Determine the [x, y] coordinate at the center of the cell enclosing the given text.  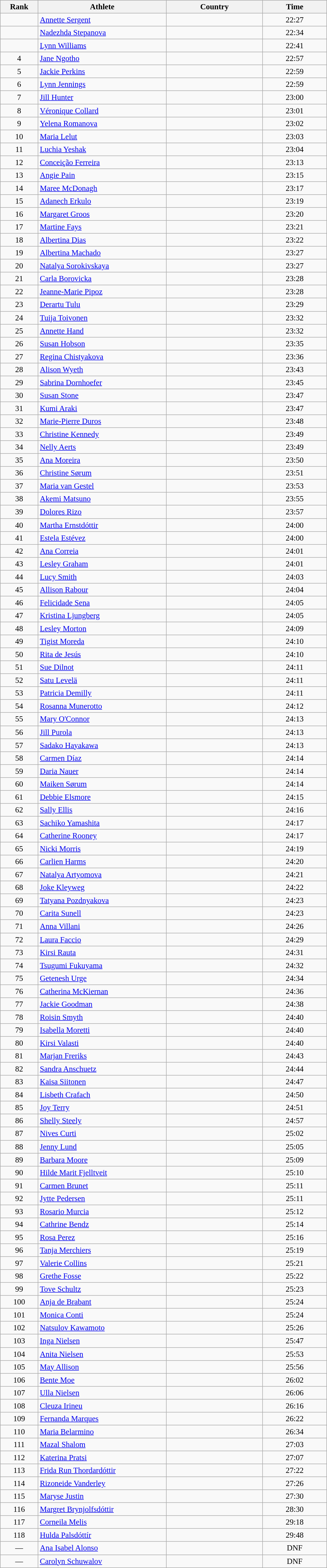
Debbie Elsmore [102, 797]
26:06 [295, 1393]
83 [19, 1082]
Sue Dilnot [102, 667]
Hulda Palsdóttír [102, 1535]
Cleuza Irineu [102, 1406]
32 [19, 421]
20 [19, 266]
Shelly Steely [102, 1121]
91 [19, 1186]
24:38 [295, 1004]
31 [19, 408]
Monica Conti [102, 1315]
61 [19, 797]
9 [19, 123]
24:21 [295, 875]
24:34 [295, 978]
24:29 [295, 940]
Carita Sunell [102, 913]
26:02 [295, 1380]
64 [19, 836]
102 [19, 1328]
25 [19, 331]
74 [19, 965]
Lucy Smith [102, 577]
25:14 [295, 1224]
Marjan Freriks [102, 1056]
50 [19, 655]
114 [19, 1484]
25:19 [295, 1250]
46 [19, 603]
71 [19, 926]
34 [19, 447]
76 [19, 991]
69 [19, 901]
Maree McDonagh [102, 188]
Allison Rabour [102, 590]
75 [19, 978]
Anna Villani [102, 926]
Hilde Marit Fjelltveit [102, 1172]
25:22 [295, 1276]
27:30 [295, 1496]
Maria Belarmino [102, 1432]
Luchia Yeshak [102, 149]
Mary O'Connor [102, 719]
Athlete [102, 7]
Alison Wyeth [102, 370]
Nelly Aerts [102, 447]
24:47 [295, 1082]
24:26 [295, 926]
25:53 [295, 1354]
Jane Ngotho [102, 59]
Natalya Artyomova [102, 875]
Susan Stone [102, 396]
Maria van Gestel [102, 486]
29:48 [295, 1535]
24:03 [295, 577]
Martine Fays [102, 227]
Felicidade Sena [102, 603]
96 [19, 1250]
109 [19, 1419]
67 [19, 875]
104 [19, 1354]
Jackie Perkins [102, 72]
77 [19, 1004]
81 [19, 1056]
Susan Hobson [102, 344]
Carla Borovicka [102, 279]
60 [19, 784]
27:07 [295, 1457]
24:51 [295, 1108]
23:04 [295, 149]
Maria Lelut [102, 136]
Véronique Collard [102, 111]
4 [19, 59]
Country [215, 7]
19 [19, 253]
98 [19, 1276]
23:51 [295, 473]
23:50 [295, 460]
24:32 [295, 965]
23:53 [295, 486]
36 [19, 473]
25:21 [295, 1263]
23:36 [295, 357]
Catherina McKiernan [102, 991]
Natsulov Kawamoto [102, 1328]
11 [19, 149]
13 [19, 175]
23:57 [295, 512]
Tigist Moreda [102, 642]
95 [19, 1237]
70 [19, 913]
Lynn Williams [102, 46]
25:12 [295, 1211]
15 [19, 201]
24:22 [295, 888]
Akemi Matsuno [102, 499]
Carolyn Schuwalov [102, 1561]
Carlien Harms [102, 862]
23:01 [295, 111]
68 [19, 888]
23:19 [295, 201]
21 [19, 279]
63 [19, 823]
24:19 [295, 849]
25:02 [295, 1134]
105 [19, 1367]
Patricia Demilly [102, 693]
113 [19, 1470]
118 [19, 1535]
28:30 [295, 1509]
24:12 [295, 706]
Catherine Rooney [102, 836]
Sandra Anschuetz [102, 1069]
Kirsi Rauta [102, 952]
Grethe Fosse [102, 1276]
62 [19, 810]
Frida Run Thordardóttir [102, 1470]
101 [19, 1315]
Jill Hunter [102, 98]
25:26 [295, 1328]
Ana Moreira [102, 460]
45 [19, 590]
55 [19, 719]
Sachiko Yamashita [102, 823]
26:22 [295, 1419]
Nadezhda Stepanova [102, 33]
29:18 [295, 1522]
39 [19, 512]
22:57 [295, 59]
54 [19, 706]
80 [19, 1043]
86 [19, 1121]
26 [19, 344]
25:23 [295, 1289]
Tanja Merchiers [102, 1250]
Sally Ellis [102, 810]
23:13 [295, 162]
Martha Ernstdóttir [102, 525]
24:31 [295, 952]
Fernanda Marques [102, 1419]
Nives Curti [102, 1134]
111 [19, 1445]
Anja de Brabant [102, 1302]
Adanech Erkulo [102, 201]
35 [19, 460]
Derartu Tulu [102, 305]
Getenesh Urge [102, 978]
Annette Hand [102, 331]
Christine Kennedy [102, 434]
56 [19, 732]
89 [19, 1160]
52 [19, 680]
23:17 [295, 188]
Daria Nauer [102, 771]
Corneila Melis [102, 1522]
116 [19, 1509]
24:04 [295, 590]
25:09 [295, 1160]
112 [19, 1457]
Christine Sørum [102, 473]
Barbara Moore [102, 1160]
27:03 [295, 1445]
Dolores Rizo [102, 512]
26:16 [295, 1406]
Kirsi Valasti [102, 1043]
23:02 [295, 123]
Marie-Pierre Duros [102, 421]
59 [19, 771]
117 [19, 1522]
25:47 [295, 1341]
Natalya Sorokivskaya [102, 266]
18 [19, 240]
Tsugumi Fukuyama [102, 965]
24:15 [295, 797]
Isabella Moretti [102, 1030]
Annette Sergent [102, 20]
94 [19, 1224]
103 [19, 1341]
23:55 [295, 499]
23:21 [295, 227]
Kristina Ljungberg [102, 616]
Ulla Nielsen [102, 1393]
24:16 [295, 810]
Sabrina Dornhoefer [102, 382]
26:34 [295, 1432]
53 [19, 693]
25:10 [295, 1172]
23:20 [295, 214]
Lesley Graham [102, 564]
Time [295, 7]
Jackie Goodman [102, 1004]
6 [19, 84]
24 [19, 318]
23 [19, 305]
97 [19, 1263]
107 [19, 1393]
Anita Nielsen [102, 1354]
Ana Isabel Alonso [102, 1548]
24:36 [295, 991]
5 [19, 72]
Margret Brynjolfsdóttir [102, 1509]
Conceição Ferreira [102, 162]
25:16 [295, 1237]
30 [19, 396]
Tatyana Pozdnyakova [102, 901]
48 [19, 628]
Maryse Justin [102, 1496]
57 [19, 745]
40 [19, 525]
May Allison [102, 1367]
24:20 [295, 862]
22 [19, 292]
23:15 [295, 175]
99 [19, 1289]
Roisin Smyth [102, 1017]
Rizoneide Vanderley [102, 1484]
93 [19, 1211]
Jill Purola [102, 732]
90 [19, 1172]
87 [19, 1134]
23:45 [295, 382]
23:48 [295, 421]
17 [19, 227]
42 [19, 551]
Lesley Morton [102, 628]
Sadako Hayakawa [102, 745]
24:43 [295, 1056]
8 [19, 111]
Laura Faccio [102, 940]
Satu Levelä [102, 680]
Albertina Machado [102, 253]
Jenny Lund [102, 1147]
25:56 [295, 1367]
22:41 [295, 46]
Rosario Murcia [102, 1211]
Katerina Pratsi [102, 1457]
44 [19, 577]
66 [19, 862]
110 [19, 1432]
Carmen Díaz [102, 758]
23:35 [295, 344]
Angie Pain [102, 175]
Kaisa Siitonen [102, 1082]
22:27 [295, 20]
Valerie Collins [102, 1263]
24:44 [295, 1069]
Lisbeth Crafach [102, 1095]
85 [19, 1108]
22:34 [295, 33]
51 [19, 667]
Tove Schultz [102, 1289]
Nicki Morris [102, 849]
92 [19, 1199]
Regina Chistyakova [102, 357]
27 [19, 357]
Bente Moe [102, 1380]
43 [19, 564]
47 [19, 616]
25:05 [295, 1147]
23:00 [295, 98]
Rosa Perez [102, 1237]
24:50 [295, 1095]
Joy Terry [102, 1108]
Estela Estévez [102, 538]
37 [19, 486]
Jeanne-Marie Pipoz [102, 292]
82 [19, 1069]
Margaret Groos [102, 214]
Rita de Jesús [102, 655]
28 [19, 370]
106 [19, 1380]
Carmen Brunet [102, 1186]
115 [19, 1496]
Cathrine Bendz [102, 1224]
27:22 [295, 1470]
Maiken Sørum [102, 784]
Rosanna Munerotto [102, 706]
84 [19, 1095]
23:22 [295, 240]
108 [19, 1406]
Joke Kleyweg [102, 888]
41 [19, 538]
Inga Nielsen [102, 1341]
Jytte Pedersen [102, 1199]
Albertina Dias [102, 240]
16 [19, 214]
Kumi Araki [102, 408]
65 [19, 849]
23:43 [295, 370]
24:57 [295, 1121]
10 [19, 136]
58 [19, 758]
88 [19, 1147]
73 [19, 952]
27:26 [295, 1484]
12 [19, 162]
Mazal Shalom [102, 1445]
29 [19, 382]
14 [19, 188]
Lynn Jennings [102, 84]
7 [19, 98]
Tuija Toivonen [102, 318]
23:29 [295, 305]
38 [19, 499]
24:09 [295, 628]
79 [19, 1030]
Yelena Romanova [102, 123]
100 [19, 1302]
Rank [19, 7]
Ana Correia [102, 551]
49 [19, 642]
33 [19, 434]
23:03 [295, 136]
78 [19, 1017]
72 [19, 940]
